Find where the given text appears and provide that cell's center as [X, Y] coordinate. 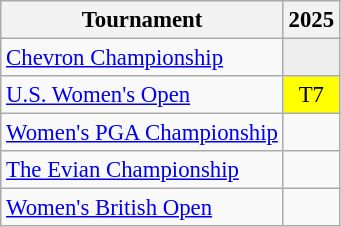
Women's British Open [142, 208]
The Evian Championship [142, 170]
T7 [311, 95]
U.S. Women's Open [142, 95]
2025 [311, 20]
Women's PGA Championship [142, 133]
Chevron Championship [142, 58]
Tournament [142, 20]
